Locate the cell with the specified text and output its [X, Y] center coordinate. 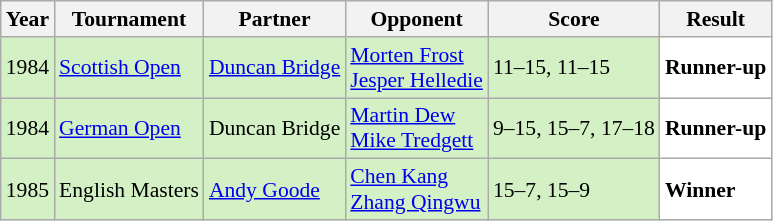
1985 [28, 190]
Scottish Open [129, 68]
Year [28, 19]
Result [716, 19]
Chen Kang Zhang Qingwu [416, 190]
15–7, 15–9 [574, 190]
Andy Goode [274, 190]
Morten Frost Jesper Helledie [416, 68]
Score [574, 19]
Martin Dew Mike Tredgett [416, 128]
Winner [716, 190]
9–15, 15–7, 17–18 [574, 128]
Opponent [416, 19]
German Open [129, 128]
Partner [274, 19]
11–15, 11–15 [574, 68]
English Masters [129, 190]
Tournament [129, 19]
